Return the [X, Y] coordinate for the center point of the cell that contains the specified text.  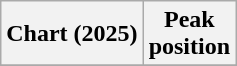
Chart (2025) [72, 34]
Peakposition [189, 34]
